Locate the cell with the specified text and output its [x, y] center coordinate. 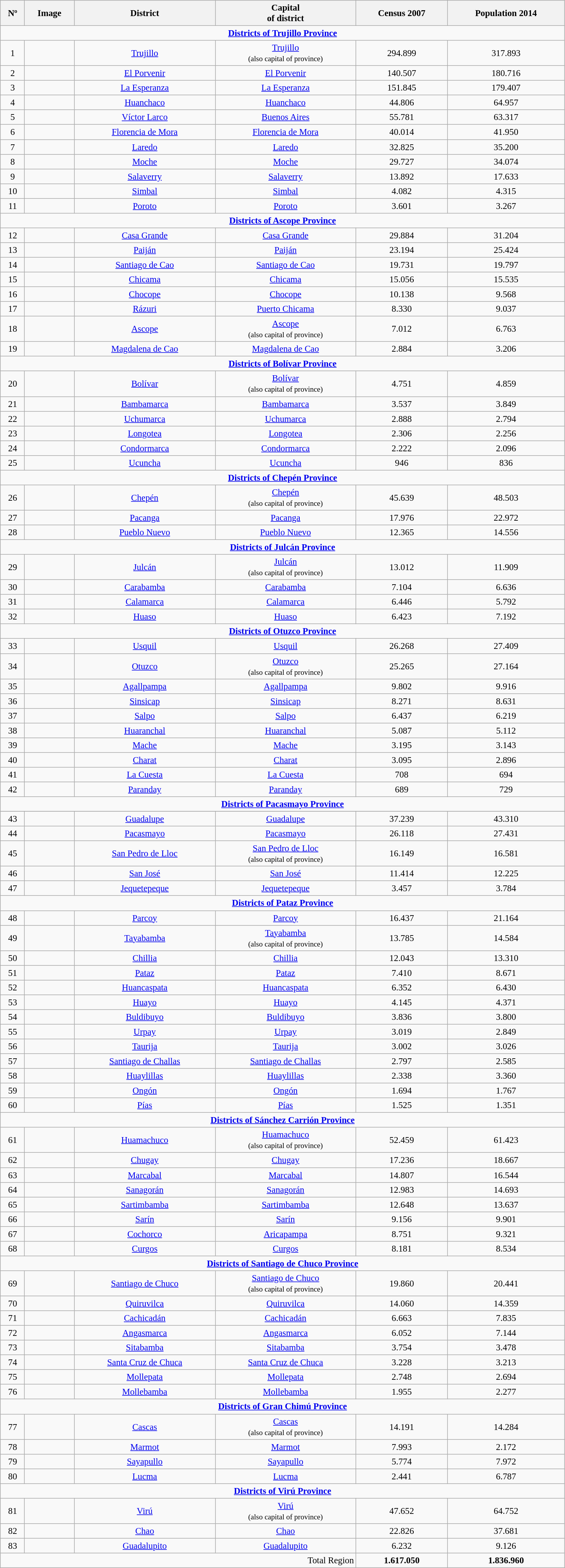
52.459 [402, 1140]
19 [13, 349]
3.213 [506, 1363]
3.478 [506, 1348]
21 [13, 404]
53 [13, 1002]
3.849 [506, 404]
Aricapampa [285, 1234]
Buenos Aires [285, 117]
20 [13, 384]
Districts of Santiago de Chuco Province [282, 1263]
64 [13, 1190]
81 [13, 1511]
36 [13, 701]
2.884 [402, 349]
61.423 [506, 1140]
8.534 [506, 1249]
56 [13, 1047]
22.972 [506, 518]
2.277 [506, 1392]
1.767 [506, 1091]
26.268 [402, 646]
21.164 [506, 918]
Bolívar [145, 384]
13.785 [402, 938]
Bolívar (also capital of province) [285, 384]
Otuzco (also capital of province) [285, 667]
3 [13, 88]
3.457 [402, 888]
District [145, 13]
6.446 [402, 602]
15.535 [506, 280]
4 [13, 103]
9.916 [506, 686]
28 [13, 532]
3.019 [402, 1032]
50 [13, 958]
Ascope(also capital of province) [285, 329]
10 [13, 191]
32 [13, 617]
35.200 [506, 147]
Districts of Pacasmayo Province [282, 804]
8.271 [402, 701]
Trujillo [145, 53]
14.060 [402, 1303]
2.794 [506, 419]
6.352 [402, 988]
14.807 [402, 1175]
729 [506, 789]
16 [13, 294]
Cascas (also capital of province) [285, 1426]
83 [13, 1546]
15 [13, 280]
7 [13, 147]
75 [13, 1377]
82 [13, 1531]
24 [13, 448]
Total Region [178, 1561]
836 [506, 463]
Tayabamba (also capital of province) [285, 938]
9.901 [506, 1219]
11.414 [402, 874]
30 [13, 587]
3.002 [402, 1047]
48 [13, 918]
5.792 [506, 602]
179.407 [506, 88]
Districts of Ascope Province [282, 221]
2.306 [402, 433]
16.581 [506, 854]
57 [13, 1061]
22 [13, 419]
11.909 [506, 567]
Huamachuco (also capital of province) [285, 1140]
7.410 [402, 973]
14.191 [402, 1426]
69 [13, 1284]
18.667 [506, 1160]
3.784 [506, 888]
61 [13, 1140]
1.351 [506, 1105]
Districts of Otuzco Province [282, 632]
9.321 [506, 1234]
Districts of Trujillo Province [282, 33]
48.503 [506, 498]
38 [13, 730]
17.976 [402, 518]
1.836.960 [506, 1561]
12 [13, 235]
3.754 [402, 1348]
63.317 [506, 117]
8.631 [506, 701]
14.284 [506, 1426]
Santiago de Chuco [145, 1284]
Rázuri [145, 309]
27.409 [506, 646]
2.585 [506, 1061]
27.164 [506, 667]
9 [13, 176]
2.441 [402, 1476]
46 [13, 874]
9.802 [402, 686]
317.893 [506, 53]
16.149 [402, 854]
40 [13, 760]
34 [13, 667]
41 [13, 775]
2.256 [506, 433]
2.797 [402, 1061]
3.601 [402, 206]
44 [13, 834]
13.892 [402, 176]
10.138 [402, 294]
Districts of Gran Chimú Province [282, 1407]
16.544 [506, 1175]
946 [402, 463]
6.763 [506, 329]
18 [13, 329]
2.694 [506, 1377]
Otuzco [145, 667]
13.012 [402, 567]
41.950 [506, 132]
3.195 [402, 745]
8 [13, 162]
Víctor Larco [145, 117]
7.993 [402, 1447]
San Pedro de Lloc [145, 854]
47 [13, 888]
3.267 [506, 206]
22.826 [402, 1531]
Tayabamba [145, 938]
3.537 [402, 404]
25 [13, 463]
23 [13, 433]
Huamachuco [145, 1140]
14.556 [506, 532]
77 [13, 1426]
26.118 [402, 834]
Chepén (also capital of province) [285, 498]
3.836 [402, 1017]
Districts of Sánchez Carrión Province [282, 1120]
6.663 [402, 1318]
37.681 [506, 1531]
Cochorco [145, 1234]
25.424 [506, 250]
Districts of Chepén Province [282, 478]
3.228 [402, 1363]
73 [13, 1348]
6 [13, 132]
151.845 [402, 88]
8.751 [402, 1234]
Julcán (also capital of province) [285, 567]
8.330 [402, 309]
6.052 [402, 1333]
79 [13, 1461]
4.371 [506, 1002]
45.639 [402, 498]
6.437 [402, 716]
7.835 [506, 1318]
15.056 [402, 280]
29.727 [402, 162]
5.774 [402, 1461]
5.087 [402, 730]
5.112 [506, 730]
17.633 [506, 176]
12.365 [402, 532]
Ascope [145, 329]
17 [13, 309]
Census 2007 [402, 13]
13 [13, 250]
40.014 [402, 132]
4.751 [402, 384]
31 [13, 602]
3.095 [402, 760]
6.423 [402, 617]
23.194 [402, 250]
80 [13, 1476]
14.584 [506, 938]
1.617.050 [402, 1561]
37 [13, 716]
Trujillo (also capital of province) [285, 53]
Districts of Pataz Province [282, 903]
29 [13, 567]
7.972 [506, 1461]
Districts of Virú Province [282, 1491]
64.957 [506, 103]
2.172 [506, 1447]
1.525 [402, 1105]
2.338 [402, 1076]
35 [13, 686]
Population 2014 [506, 13]
19.731 [402, 265]
34.074 [506, 162]
2.096 [506, 448]
43.310 [506, 819]
52 [13, 988]
Districts of Bolívar Province [282, 364]
6.636 [506, 587]
Chepén [145, 498]
8.671 [506, 973]
294.899 [402, 53]
Cascas [145, 1426]
Julcán [145, 567]
72 [13, 1333]
2.888 [402, 419]
Districts of Julcán Province [282, 547]
14.693 [506, 1190]
62 [13, 1160]
14.359 [506, 1303]
5 [13, 117]
17.236 [402, 1160]
39 [13, 745]
43 [13, 819]
6.787 [506, 1476]
2.748 [402, 1377]
12.225 [506, 874]
2.222 [402, 448]
1.955 [402, 1392]
29.884 [402, 235]
45 [13, 854]
6.219 [506, 716]
Capitalof district [285, 13]
2.896 [506, 760]
7.104 [402, 587]
3.360 [506, 1076]
54 [13, 1017]
42 [13, 789]
27 [13, 518]
Puerto Chicama [285, 309]
3.800 [506, 1017]
8.181 [402, 1249]
32.825 [402, 147]
71 [13, 1318]
19.860 [402, 1284]
26 [13, 498]
31.204 [506, 235]
6.232 [402, 1546]
78 [13, 1447]
13.637 [506, 1205]
3.206 [506, 349]
76 [13, 1392]
708 [402, 775]
4.315 [506, 191]
7.012 [402, 329]
66 [13, 1219]
20.441 [506, 1284]
140.507 [402, 73]
51 [13, 973]
9.037 [506, 309]
180.716 [506, 73]
1 [13, 53]
694 [506, 775]
9.156 [402, 1219]
70 [13, 1303]
49 [13, 938]
12.648 [402, 1205]
59 [13, 1091]
55.781 [402, 117]
4.082 [402, 191]
25.265 [402, 667]
37.239 [402, 819]
67 [13, 1234]
1.694 [402, 1091]
San Pedro de Lloc (also capital of province) [285, 854]
11 [13, 206]
Virú [145, 1511]
3.026 [506, 1047]
27.431 [506, 834]
7.192 [506, 617]
9.568 [506, 294]
689 [402, 789]
Image [49, 13]
60 [13, 1105]
6.430 [506, 988]
64.752 [506, 1511]
Santiago de Chuco (also capital of province) [285, 1284]
47.652 [402, 1511]
65 [13, 1205]
9.126 [506, 1546]
4.859 [506, 384]
Nº [13, 13]
19.797 [506, 265]
12.983 [402, 1190]
44.806 [402, 103]
4.145 [402, 1002]
55 [13, 1032]
14 [13, 265]
3.143 [506, 745]
58 [13, 1076]
68 [13, 1249]
74 [13, 1363]
63 [13, 1175]
12.043 [402, 958]
2.849 [506, 1032]
Virú (also capital of province) [285, 1511]
7.144 [506, 1333]
2 [13, 73]
16.437 [402, 918]
33 [13, 646]
13.310 [506, 958]
